Find where the given text appears and provide that cell's center as (X, Y) coordinate. 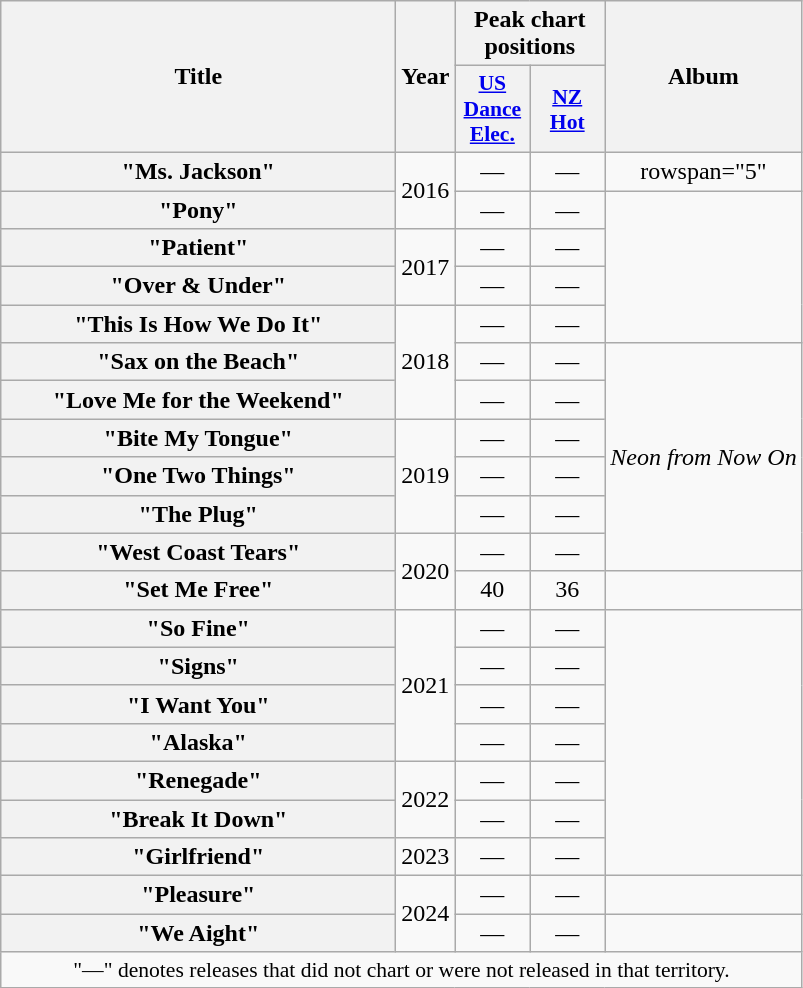
2019 (426, 476)
2023 (426, 857)
2016 (426, 190)
"We Aight" (198, 933)
Neon from Now On (704, 457)
"Patient" (198, 248)
"Girlfriend" (198, 857)
rowspan="5" (704, 171)
"West Coast Tears" (198, 552)
"Pony" (198, 209)
"Renegade" (198, 780)
"Pleasure" (198, 895)
2018 (426, 362)
"Bite My Tongue" (198, 438)
"Sax on the Beach" (198, 362)
Peak chart positions (530, 34)
"Alaska" (198, 742)
"One Two Things" (198, 476)
"Love Me for the Weekend" (198, 400)
Album (704, 77)
"This Is How We Do It" (198, 324)
"The Plug" (198, 514)
36 (568, 590)
"Set Me Free" (198, 590)
2017 (426, 267)
2024 (426, 914)
2021 (426, 685)
"Over & Under" (198, 286)
NZHot (568, 110)
"Break It Down" (198, 819)
"Ms. Jackson" (198, 171)
40 (492, 590)
2020 (426, 571)
Year (426, 77)
"So Fine" (198, 628)
USDance Elec. (492, 110)
2022 (426, 799)
"I Want You" (198, 704)
"Signs" (198, 666)
Title (198, 77)
"—" denotes releases that did not chart or were not released in that territory. (402, 970)
